Determine the [x, y] coordinate at the center of the cell enclosing the given text.  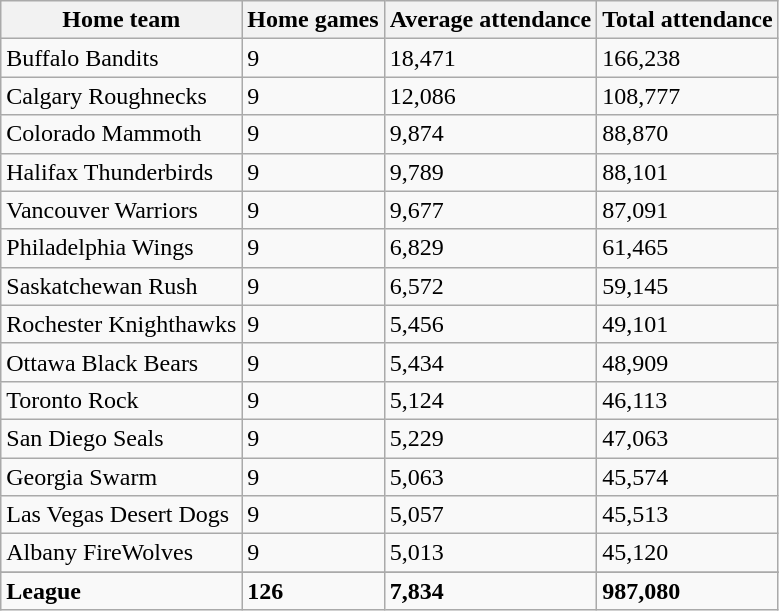
Rochester Knighthawks [122, 324]
47,063 [688, 438]
5,229 [490, 438]
Vancouver Warriors [122, 210]
12,086 [490, 96]
Georgia Swarm [122, 477]
87,091 [688, 210]
59,145 [688, 286]
Calgary Roughnecks [122, 96]
108,777 [688, 96]
Colorado Mammoth [122, 134]
Buffalo Bandits [122, 58]
5,063 [490, 477]
Average attendance [490, 20]
45,513 [688, 515]
Home team [122, 20]
18,471 [490, 58]
9,677 [490, 210]
Total attendance [688, 20]
987,080 [688, 591]
45,120 [688, 553]
5,057 [490, 515]
5,434 [490, 362]
61,465 [688, 248]
San Diego Seals [122, 438]
Philadelphia Wings [122, 248]
126 [313, 591]
5,456 [490, 324]
5,013 [490, 553]
Albany FireWolves [122, 553]
League [122, 591]
Halifax Thunderbirds [122, 172]
48,909 [688, 362]
46,113 [688, 400]
9,789 [490, 172]
6,572 [490, 286]
166,238 [688, 58]
5,124 [490, 400]
88,101 [688, 172]
49,101 [688, 324]
88,870 [688, 134]
Home games [313, 20]
7,834 [490, 591]
Ottawa Black Bears [122, 362]
Toronto Rock [122, 400]
Saskatchewan Rush [122, 286]
Las Vegas Desert Dogs [122, 515]
9,874 [490, 134]
6,829 [490, 248]
45,574 [688, 477]
